Capture the cell that displays the provided text and extract its (x, y) central coordinate. 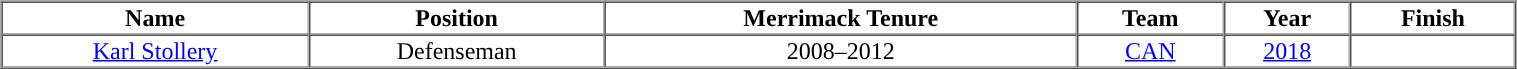
Position (457, 18)
Defenseman (457, 50)
Karl Stollery (156, 50)
Merrimack Tenure (841, 18)
Year (1288, 18)
2018 (1288, 50)
CAN (1150, 50)
2008–2012 (841, 50)
Finish (1434, 18)
Name (156, 18)
Team (1150, 18)
